From the cell containing the given text, extract its center point as (x, y) coordinate. 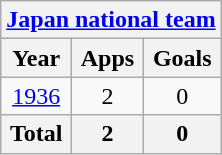
Goals (182, 58)
1936 (36, 96)
Year (36, 58)
Japan national team (111, 20)
Total (36, 134)
Apps (108, 58)
